From the cell containing the given text, extract its center point as (X, Y) coordinate. 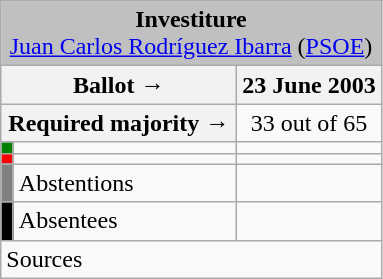
33 out of 65 (309, 123)
Sources (191, 259)
Absentees (125, 221)
InvestitureJuan Carlos Rodríguez Ibarra (PSOE) (191, 34)
Required majority → (119, 123)
Ballot → (119, 85)
23 June 2003 (309, 85)
Abstentions (125, 183)
